Provide the (x, y) coordinate of the cell's center where the given text is located.  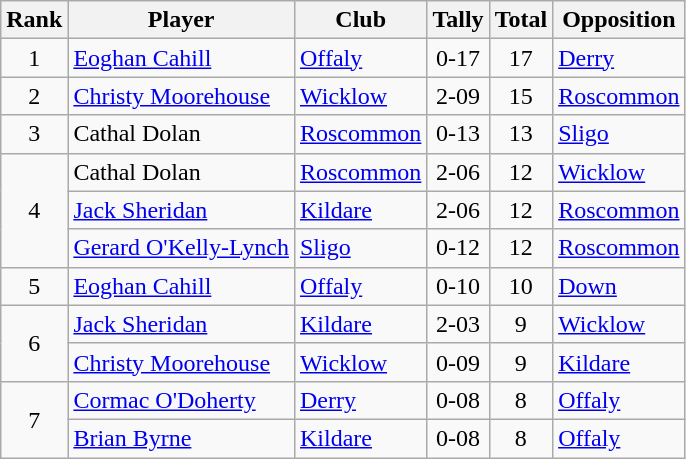
Rank (34, 20)
0-17 (458, 58)
5 (34, 286)
Gerard O'Kelly-Lynch (182, 248)
0-13 (458, 134)
2-03 (458, 324)
Club (360, 20)
1 (34, 58)
0-09 (458, 362)
2 (34, 96)
Tally (458, 20)
Brian Byrne (182, 438)
13 (521, 134)
Down (619, 286)
Total (521, 20)
10 (521, 286)
4 (34, 210)
2-09 (458, 96)
6 (34, 343)
3 (34, 134)
0-12 (458, 248)
Cormac O'Doherty (182, 400)
7 (34, 419)
17 (521, 58)
15 (521, 96)
0-10 (458, 286)
Player (182, 20)
Opposition (619, 20)
